Output the [X, Y] coordinate of the center of the cell containing the given text.  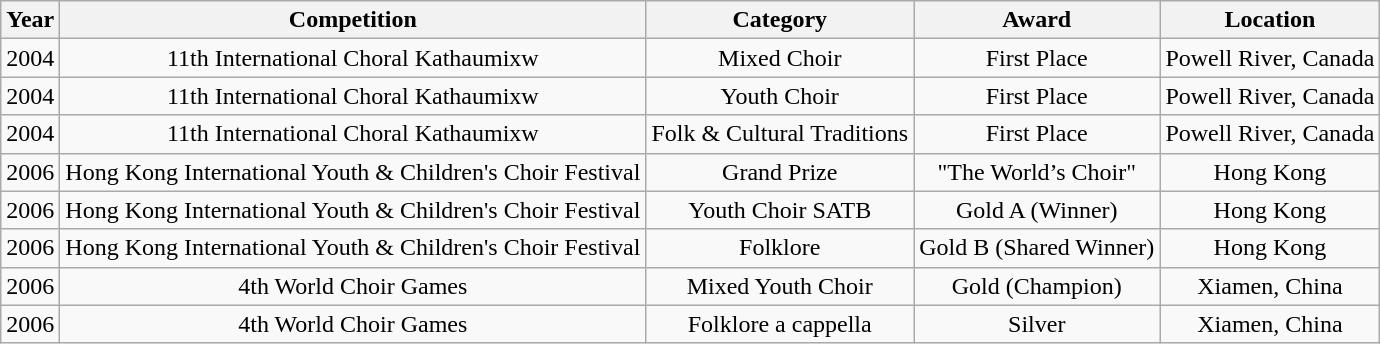
Competition [353, 20]
Folklore [780, 248]
Gold (Champion) [1037, 286]
"The World’s Choir" [1037, 172]
Mixed Choir [780, 58]
Year [30, 20]
Folk & Cultural Traditions [780, 134]
Youth Choir [780, 96]
Location [1270, 20]
Mixed Youth Choir [780, 286]
Grand Prize [780, 172]
Category [780, 20]
Silver [1037, 324]
Award [1037, 20]
Folklore a cappella [780, 324]
Gold A (Winner) [1037, 210]
Gold B (Shared Winner) [1037, 248]
Youth Choir SATB [780, 210]
